Search for the cell housing the specified text and yield its [x, y] center coordinate. 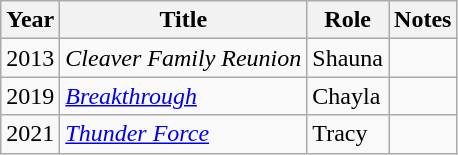
Role [348, 20]
Chayla [348, 96]
Cleaver Family Reunion [184, 58]
Shauna [348, 58]
Tracy [348, 134]
2013 [30, 58]
Title [184, 20]
Notes [423, 20]
2019 [30, 96]
Breakthrough [184, 96]
2021 [30, 134]
Thunder Force [184, 134]
Year [30, 20]
